Locate the cell with the specified text and output its [x, y] center coordinate. 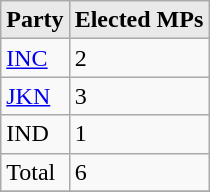
Elected MPs [139, 20]
6 [139, 172]
JKN [35, 96]
3 [139, 96]
IND [35, 134]
Total [35, 172]
1 [139, 134]
Party [35, 20]
INC [35, 58]
2 [139, 58]
